Capture the cell that displays the provided text and extract its (x, y) central coordinate. 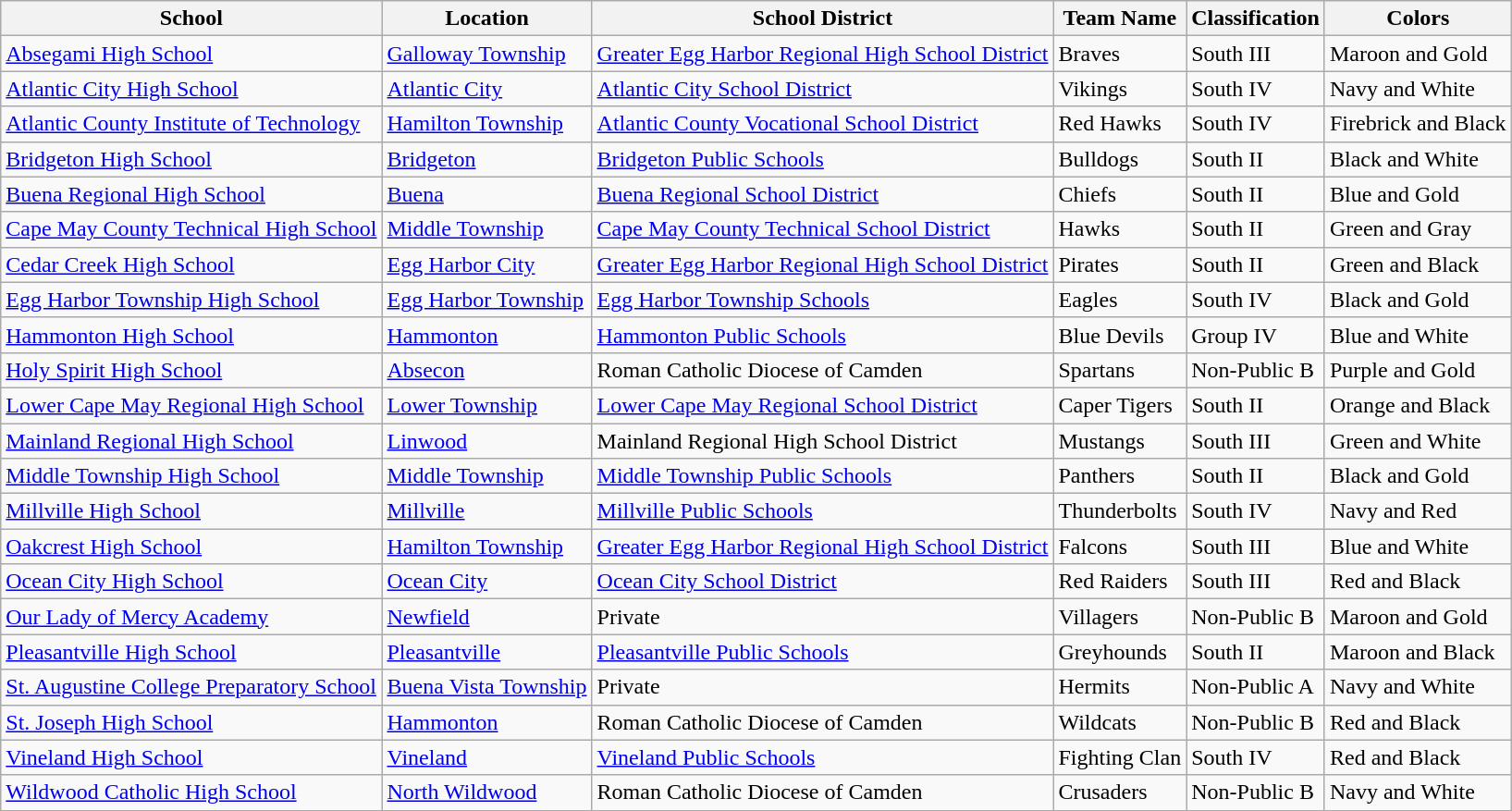
Purple and Gold (1418, 370)
Lower Cape May Regional High School (191, 405)
Middle Township High School (191, 476)
Non-Public A (1256, 687)
Pleasantville Public Schools (823, 652)
Red Raiders (1120, 582)
Vineland Public Schools (823, 757)
Millville (486, 511)
Chiefs (1120, 194)
Absegami High School (191, 54)
Eagles (1120, 300)
Buena (486, 194)
Ocean City School District (823, 582)
Bridgeton High School (191, 159)
Bulldogs (1120, 159)
St. Joseph High School (191, 722)
Orange and Black (1418, 405)
Hermits (1120, 687)
Bridgeton Public Schools (823, 159)
Location (486, 18)
Green and White (1418, 441)
Millville Public Schools (823, 511)
Blue and Gold (1418, 194)
Mainland Regional High School (191, 441)
Lower Cape May Regional School District (823, 405)
Ocean City (486, 582)
North Wildwood (486, 793)
School District (823, 18)
Villagers (1120, 617)
Vineland High School (191, 757)
Buena Regional School District (823, 194)
Blue Devils (1120, 335)
Panthers (1120, 476)
Pleasantville High School (191, 652)
School (191, 18)
Spartans (1120, 370)
Cape May County Technical School District (823, 229)
Atlantic County Vocational School District (823, 124)
Oakcrest High School (191, 547)
Atlantic City (486, 89)
Hammonton Public Schools (823, 335)
Greyhounds (1120, 652)
Classification (1256, 18)
Braves (1120, 54)
Fighting Clan (1120, 757)
Absecon (486, 370)
Atlantic City School District (823, 89)
Navy and Red (1418, 511)
Crusaders (1120, 793)
Bridgeton (486, 159)
Green and Gray (1418, 229)
Middle Township Public Schools (823, 476)
Our Lady of Mercy Academy (191, 617)
Buena Vista Township (486, 687)
Colors (1418, 18)
Lower Township (486, 405)
Black and White (1418, 159)
Atlantic County Institute of Technology (191, 124)
Green and Black (1418, 264)
Newfield (486, 617)
Holy Spirit High School (191, 370)
Wildcats (1120, 722)
Mainland Regional High School District (823, 441)
Red Hawks (1120, 124)
Cedar Creek High School (191, 264)
Egg Harbor Township Schools (823, 300)
Wildwood Catholic High School (191, 793)
Maroon and Black (1418, 652)
Vineland (486, 757)
Caper Tigers (1120, 405)
Egg Harbor Township High School (191, 300)
Vikings (1120, 89)
Atlantic City High School (191, 89)
Ocean City High School (191, 582)
Hawks (1120, 229)
Firebrick and Black (1418, 124)
Cape May County Technical High School (191, 229)
Galloway Township (486, 54)
Egg Harbor City (486, 264)
Buena Regional High School (191, 194)
Group IV (1256, 335)
St. Augustine College Preparatory School (191, 687)
Pirates (1120, 264)
Hammonton High School (191, 335)
Team Name (1120, 18)
Falcons (1120, 547)
Mustangs (1120, 441)
Pleasantville (486, 652)
Millville High School (191, 511)
Thunderbolts (1120, 511)
Linwood (486, 441)
Egg Harbor Township (486, 300)
